Search for the cell housing the specified text and yield its [x, y] center coordinate. 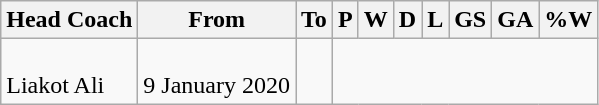
D [407, 20]
GA [516, 20]
W [376, 20]
9 January 2020 [217, 72]
P [345, 20]
L [436, 20]
GS [470, 20]
Head Coach [70, 20]
Liakot Ali [70, 72]
To [314, 20]
%W [568, 20]
From [217, 20]
